Return the [x, y] coordinate for the center point of the cell that contains the specified text.  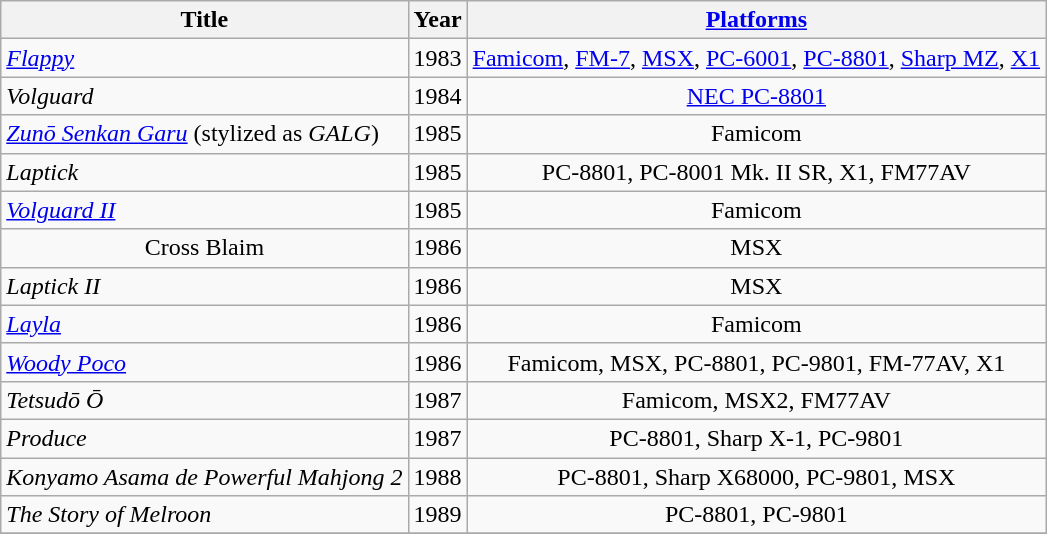
1988 [438, 477]
Laptick II [204, 286]
Layla [204, 324]
Title [204, 20]
1983 [438, 58]
Cross Blaim [204, 248]
Volguard II [204, 210]
Flappy [204, 58]
Tetsudō Ō [204, 400]
Volguard [204, 96]
Zunō Senkan Garu (stylized as GALG) [204, 134]
1989 [438, 515]
Produce [204, 438]
NEC PC-8801 [756, 96]
PC-8801, PC-8001 Mk. II SR, X1, FM77AV [756, 172]
Woody Poco [204, 362]
PC-8801, Sharp X-1, PC-9801 [756, 438]
Laptick [204, 172]
PC-8801, Sharp X68000, PC-9801, MSX [756, 477]
Platforms [756, 20]
The Story of Melroon [204, 515]
Konyamo Asama de Powerful Mahjong 2 [204, 477]
Year [438, 20]
1984 [438, 96]
Famicom, MSX, PC-8801, PC-9801, FM-77AV, X1 [756, 362]
Famicom, FM-7, MSX, PC-6001, PC-8801, Sharp MZ, X1 [756, 58]
PC-8801, PC-9801 [756, 515]
Famicom, MSX2, FM77AV [756, 400]
